Capture the cell that displays the provided text and extract its [X, Y] central coordinate. 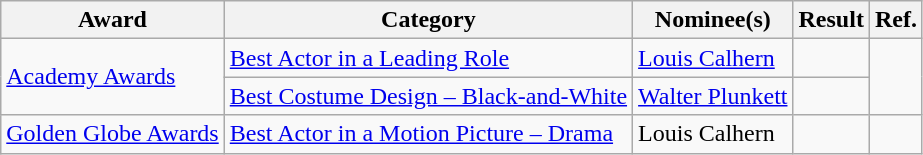
Nominee(s) [713, 20]
Best Actor in a Motion Picture – Drama [428, 134]
Golden Globe Awards [113, 134]
Ref. [896, 20]
Result [831, 20]
Category [428, 20]
Walter Plunkett [713, 96]
Best Costume Design – Black-and-White [428, 96]
Academy Awards [113, 77]
Best Actor in a Leading Role [428, 58]
Award [113, 20]
